Find where the given text appears and provide that cell's center as (X, Y) coordinate. 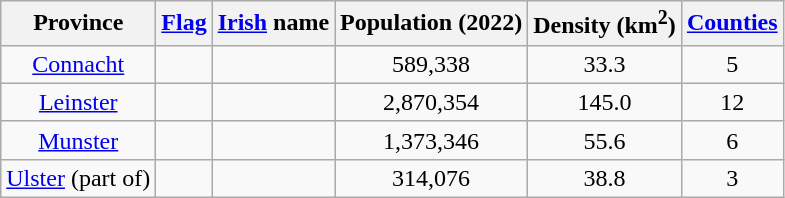
145.0 (605, 102)
38.8 (605, 178)
Flag (184, 24)
Munster (78, 140)
Connacht (78, 64)
Leinster (78, 102)
5 (732, 64)
12 (732, 102)
1,373,346 (432, 140)
589,338 (432, 64)
6 (732, 140)
Population (2022) (432, 24)
55.6 (605, 140)
Density (km2) (605, 24)
Counties (732, 24)
314,076 (432, 178)
33.3 (605, 64)
2,870,354 (432, 102)
3 (732, 178)
Province (78, 24)
Irish name (273, 24)
Ulster (part of) (78, 178)
